Return the [X, Y] coordinate for the center point of the cell that contains the specified text.  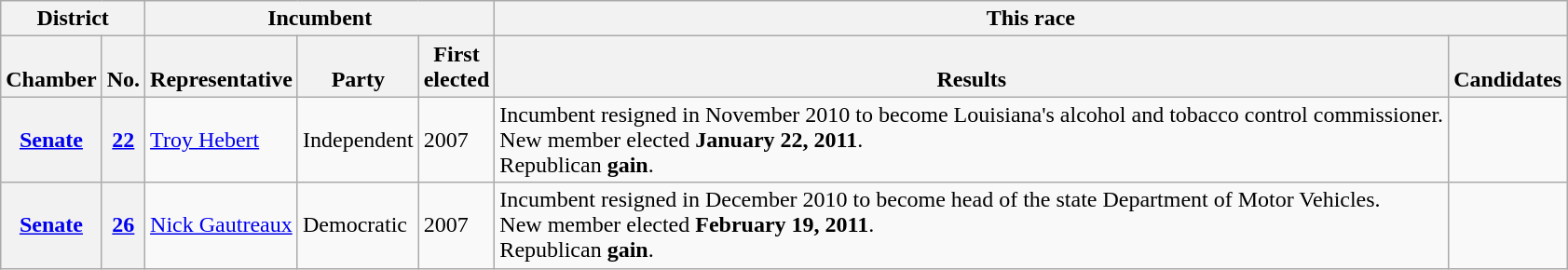
Results [972, 67]
Independent [358, 140]
22 [123, 140]
Chamber [51, 67]
Troy Hebert [222, 140]
Party [358, 67]
No. [123, 67]
Incumbent [320, 19]
Candidates [1507, 67]
Democratic [358, 225]
26 [123, 225]
Representative [222, 67]
Firstelected [457, 67]
Nick Gautreaux [222, 225]
Incumbent resigned in December 2010 to become head of the state Department of Motor Vehicles.New member elected February 19, 2011.Republican gain. [972, 225]
District [73, 19]
This race [1030, 19]
